Return the (x, y) coordinate for the center point of the cell that contains the specified text.  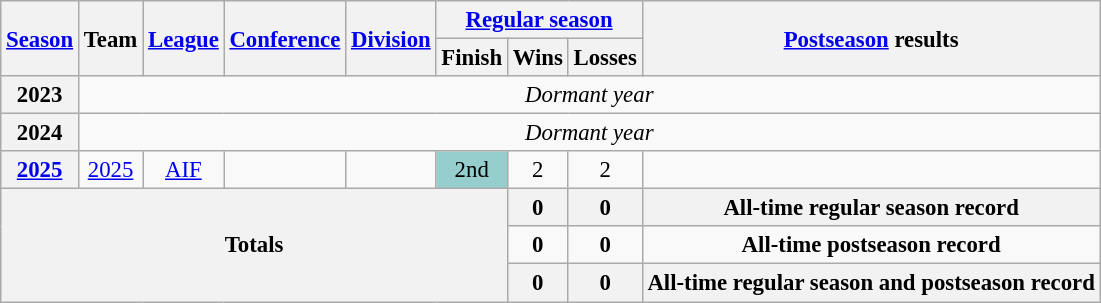
Postseason results (871, 38)
Team (110, 38)
2024 (40, 133)
League (184, 38)
2nd (472, 170)
Regular season (539, 20)
Conference (285, 38)
Season (40, 38)
All-time regular season record (871, 208)
Losses (605, 58)
All-time regular season and postseason record (871, 283)
Totals (254, 246)
AIF (184, 170)
All-time postseason record (871, 245)
Wins (538, 58)
Division (391, 38)
Finish (472, 58)
2023 (40, 95)
